Find where the given text appears and provide that cell's center as [X, Y] coordinate. 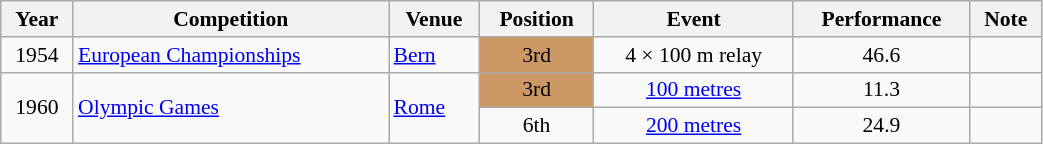
Venue [434, 19]
European Championships [230, 55]
Event [694, 19]
Bern [434, 55]
1954 [37, 55]
Competition [230, 19]
100 metres [694, 90]
1960 [37, 108]
6th [536, 126]
Position [536, 19]
Rome [434, 108]
24.9 [881, 126]
11.3 [881, 90]
Note [1006, 19]
46.6 [881, 55]
Olympic Games [230, 108]
200 metres [694, 126]
Year [37, 19]
4 × 100 m relay [694, 55]
Performance [881, 19]
